Pinpoint the cell where the given text exists, returning its [x, y] midpoint coordinate. 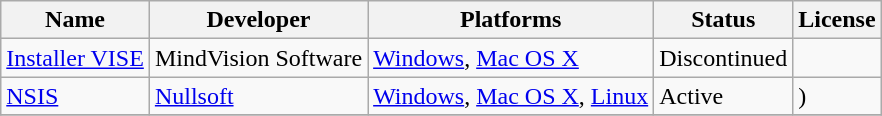
Platforms [511, 20]
Installer VISE [76, 58]
Active [724, 96]
) [837, 96]
License [837, 20]
Name [76, 20]
Nullsoft [258, 96]
Windows, Mac OS X, Linux [511, 96]
Discontinued [724, 58]
NSIS [76, 96]
Developer [258, 20]
Status [724, 20]
Windows, Mac OS X [511, 58]
MindVision Software [258, 58]
